From the cell containing the given text, extract its center point as [x, y] coordinate. 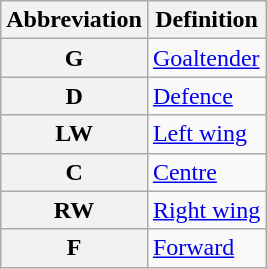
Defence [206, 96]
Left wing [206, 134]
Definition [206, 20]
Centre [206, 172]
Right wing [206, 210]
F [74, 248]
Goaltender [206, 58]
D [74, 96]
Abbreviation [74, 20]
C [74, 172]
LW [74, 134]
RW [74, 210]
G [74, 58]
Forward [206, 248]
